Scan for the cell matching the given text and deliver its (X, Y) coordinate at center. 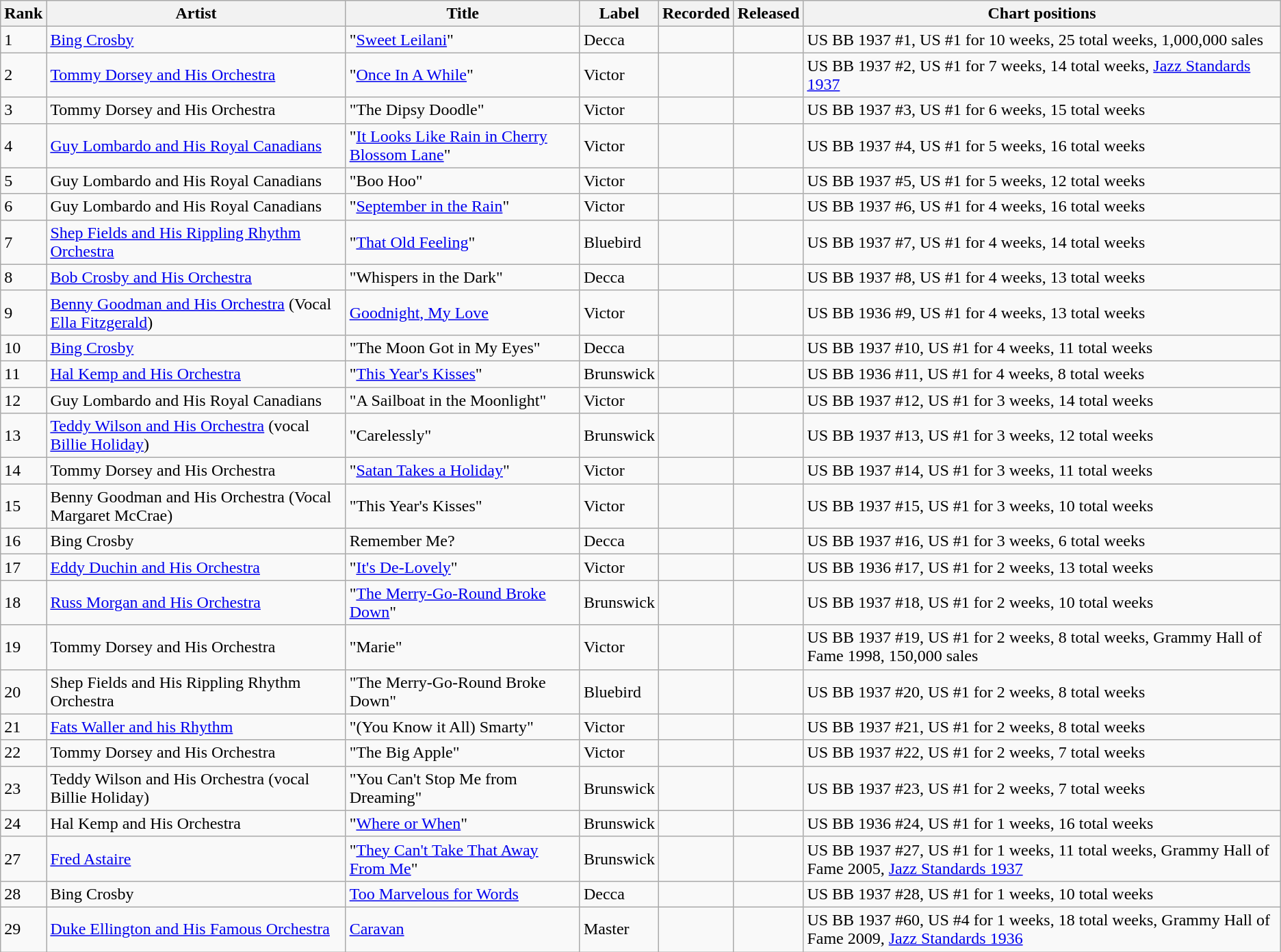
US BB 1937 #20, US #1 for 2 weeks, 8 total weeks (1041, 691)
US BB 1936 #9, US #1 for 4 weeks, 13 total weeks (1041, 312)
22 (23, 753)
US BB 1937 #5, US #1 for 5 weeks, 12 total weeks (1041, 181)
Eddy Duchin and His Orchestra (196, 567)
Chart positions (1041, 14)
"Sweet Leilani" (463, 40)
8 (23, 277)
20 (23, 691)
US BB 1937 #13, US #1 for 3 weeks, 12 total weeks (1041, 435)
"Whispers in the Dark" (463, 277)
2 (23, 75)
Artist (196, 14)
"Boo Hoo" (463, 181)
Goodnight, My Love (463, 312)
"The Moon Got in My Eyes" (463, 348)
17 (23, 567)
Too Marvelous for Words (463, 894)
23 (23, 788)
US BB 1937 #2, US #1 for 7 weeks, 14 total weeks, Jazz Standards 1937 (1041, 75)
US BB 1937 #16, US #1 for 3 weeks, 6 total weeks (1041, 541)
Russ Morgan and His Orchestra (196, 602)
16 (23, 541)
27 (23, 858)
29 (23, 929)
"A Sailboat in the Moonlight" (463, 400)
US BB 1937 #21, US #1 for 2 weeks, 8 total weeks (1041, 727)
"September in the Rain" (463, 207)
US BB 1937 #3, US #1 for 6 weeks, 15 total weeks (1041, 110)
Master (619, 929)
US BB 1936 #24, US #1 for 1 weeks, 16 total weeks (1041, 823)
"(You Know it All) Smarty" (463, 727)
Duke Ellington and His Famous Orchestra (196, 929)
6 (23, 207)
US BB 1937 #10, US #1 for 4 weeks, 11 total weeks (1041, 348)
10 (23, 348)
5 (23, 181)
Recorded (696, 14)
US BB 1937 #4, US #1 for 5 weeks, 16 total weeks (1041, 145)
19 (23, 647)
Fred Astaire (196, 858)
"Carelessly" (463, 435)
US BB 1937 #7, US #1 for 4 weeks, 14 total weeks (1041, 242)
US BB 1937 #1, US #1 for 10 weeks, 25 total weeks, 1,000,000 sales (1041, 40)
Bob Crosby and His Orchestra (196, 277)
US BB 1937 #15, US #1 for 3 weeks, 10 total weeks (1041, 506)
US BB 1937 #23, US #1 for 2 weeks, 7 total weeks (1041, 788)
4 (23, 145)
1 (23, 40)
Released (768, 14)
Benny Goodman and His Orchestra (Vocal Margaret McCrae) (196, 506)
"The Dipsy Doodle" (463, 110)
Caravan (463, 929)
US BB 1937 #27, US #1 for 1 weeks, 11 total weeks, Grammy Hall of Fame 2005, Jazz Standards 1937 (1041, 858)
24 (23, 823)
7 (23, 242)
21 (23, 727)
"It's De-Lovely" (463, 567)
"Once In A While" (463, 75)
28 (23, 894)
US BB 1937 #14, US #1 for 3 weeks, 11 total weeks (1041, 471)
US BB 1937 #12, US #1 for 3 weeks, 14 total weeks (1041, 400)
13 (23, 435)
18 (23, 602)
"You Can't Stop Me from Dreaming" (463, 788)
US BB 1937 #18, US #1 for 2 weeks, 10 total weeks (1041, 602)
"Satan Takes a Holiday" (463, 471)
"Where or When" (463, 823)
US BB 1936 #17, US #1 for 2 weeks, 13 total weeks (1041, 567)
"It Looks Like Rain in Cherry Blossom Lane" (463, 145)
"The Big Apple" (463, 753)
US BB 1937 #28, US #1 for 1 weeks, 10 total weeks (1041, 894)
Title (463, 14)
12 (23, 400)
"That Old Feeling" (463, 242)
US BB 1936 #11, US #1 for 4 weeks, 8 total weeks (1041, 374)
US BB 1937 #19, US #1 for 2 weeks, 8 total weeks, Grammy Hall of Fame 1998, 150,000 sales (1041, 647)
US BB 1937 #8, US #1 for 4 weeks, 13 total weeks (1041, 277)
US BB 1937 #6, US #1 for 4 weeks, 16 total weeks (1041, 207)
Remember Me? (463, 541)
"Marie" (463, 647)
11 (23, 374)
"They Can't Take That Away From Me" (463, 858)
US BB 1937 #22, US #1 for 2 weeks, 7 total weeks (1041, 753)
14 (23, 471)
9 (23, 312)
Label (619, 14)
US BB 1937 #60, US #4 for 1 weeks, 18 total weeks, Grammy Hall of Fame 2009, Jazz Standards 1936 (1041, 929)
3 (23, 110)
15 (23, 506)
Rank (23, 14)
Fats Waller and his Rhythm (196, 727)
Benny Goodman and His Orchestra (Vocal Ella Fitzgerald) (196, 312)
